Pinpoint the cell where the given text exists, returning its [X, Y] midpoint coordinate. 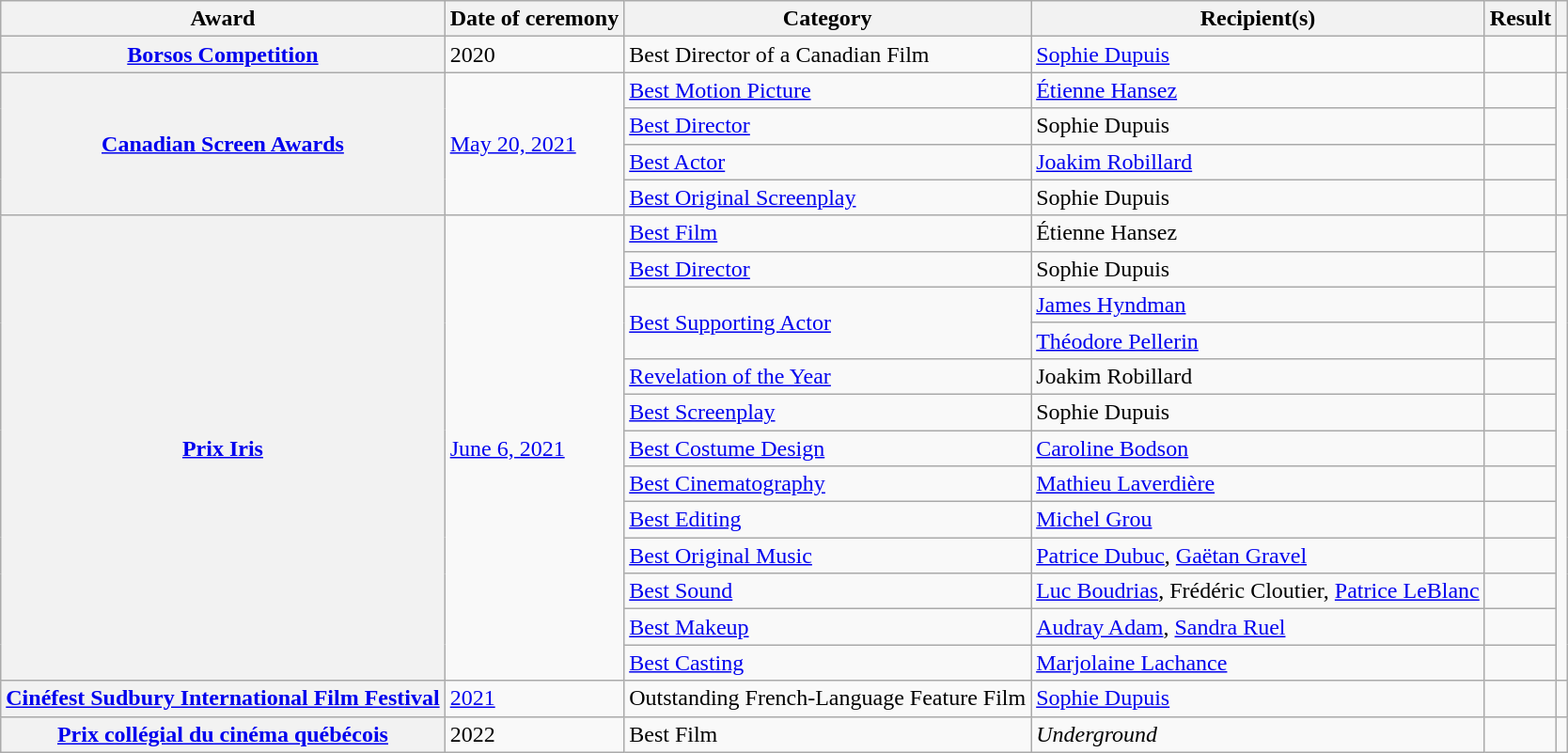
Luc Boudrias, Frédéric Cloutier, Patrice LeBlanc [1258, 591]
Best Motion Picture [827, 90]
Best Editing [827, 520]
Revelation of the Year [827, 376]
2021 [534, 698]
Result [1520, 19]
Michel Grou [1258, 520]
Best Costume Design [827, 448]
James Hyndman [1258, 305]
Marjolaine Lachance [1258, 663]
Best Makeup [827, 627]
Patrice Dubuc, Gaëtan Gravel [1258, 556]
Outstanding French-Language Feature Film [827, 698]
June 6, 2021 [534, 447]
Audray Adam, Sandra Ruel [1258, 627]
Borsos Competition [223, 55]
Caroline Bodson [1258, 448]
Best Sound [827, 591]
Best Director of a Canadian Film [827, 55]
Théodore Pellerin [1258, 340]
Best Supporting Actor [827, 322]
Best Actor [827, 162]
Cinéfest Sudbury International Film Festival [223, 698]
Best Original Music [827, 556]
Underground [1258, 734]
Prix Iris [223, 447]
2022 [534, 734]
May 20, 2021 [534, 144]
Award [223, 19]
Best Cinematography [827, 484]
Best Screenplay [827, 412]
Best Casting [827, 663]
Canadian Screen Awards [223, 144]
Mathieu Laverdière [1258, 484]
Prix collégial du cinéma québécois [223, 734]
Best Original Screenplay [827, 197]
Date of ceremony [534, 19]
2020 [534, 55]
Recipient(s) [1258, 19]
Category [827, 19]
